Extract the (X, Y) coordinate from the center of the cell holding the provided text.  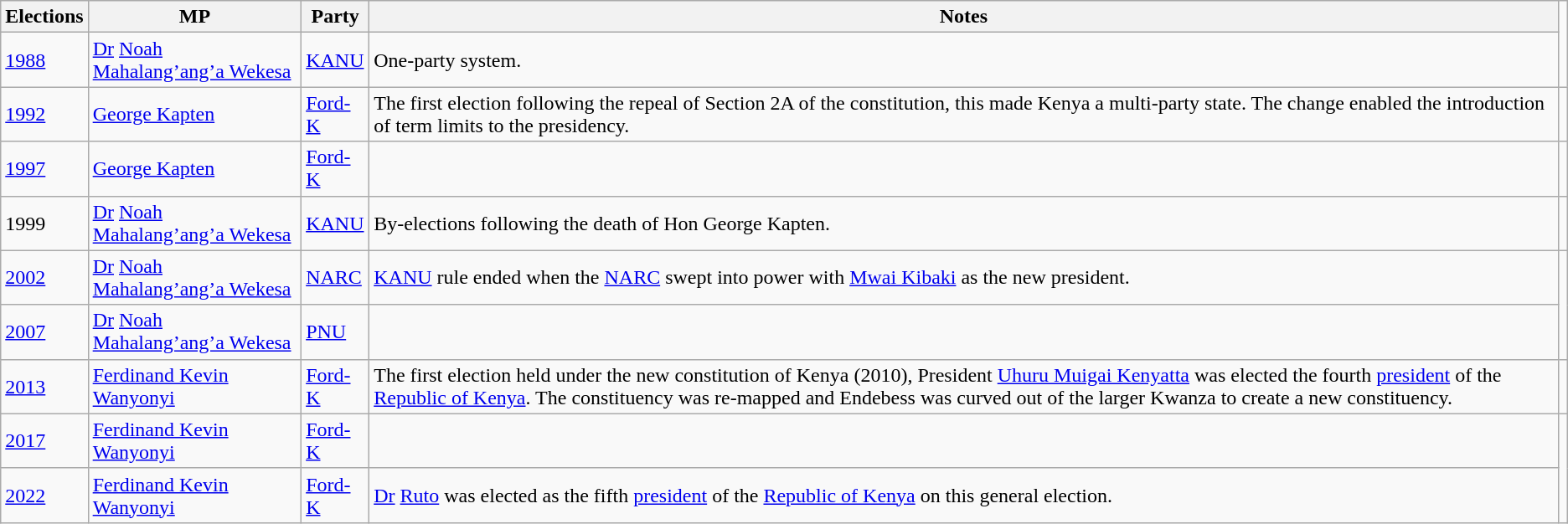
1997 (44, 169)
By-elections following the death of Hon George Kapten. (963, 223)
NARC (335, 278)
2013 (44, 387)
2002 (44, 278)
2007 (44, 331)
One-party system. (963, 60)
Party (335, 17)
1999 (44, 223)
Elections (44, 17)
1992 (44, 114)
2017 (44, 440)
Notes (963, 17)
1988 (44, 60)
2022 (44, 496)
Dr Ruto was elected as the fifth president of the Republic of Kenya on this general election. (963, 496)
KANU rule ended when the NARC swept into power with Mwai Kibaki as the new president. (963, 278)
MP (194, 17)
PNU (335, 331)
